Find where the given text appears and provide that cell's center as (X, Y) coordinate. 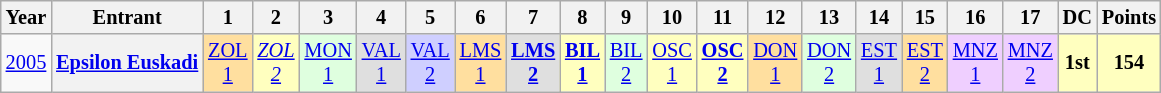
MNZ2 (1030, 63)
DON2 (829, 63)
MON1 (328, 63)
15 (925, 17)
13 (829, 17)
17 (1030, 17)
Epsilon Euskadi (127, 63)
6 (481, 17)
14 (879, 17)
OSC1 (672, 63)
OSC2 (723, 63)
BIL2 (626, 63)
VAL1 (382, 63)
Entrant (127, 17)
ZOL2 (276, 63)
VAL2 (430, 63)
1st (1078, 63)
2005 (26, 63)
16 (976, 17)
4 (382, 17)
5 (430, 17)
MNZ1 (976, 63)
154 (1129, 63)
2 (276, 17)
Points (1129, 17)
1 (228, 17)
EST2 (925, 63)
8 (582, 17)
10 (672, 17)
12 (775, 17)
11 (723, 17)
BIL1 (582, 63)
LMS2 (533, 63)
LMS1 (481, 63)
DC (1078, 17)
9 (626, 17)
7 (533, 17)
3 (328, 17)
EST1 (879, 63)
ZOL1 (228, 63)
DON1 (775, 63)
Year (26, 17)
